Return the (X, Y) coordinate for the center point of the cell that contains the specified text.  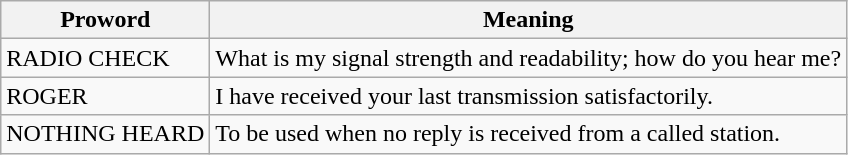
Meaning (528, 20)
To be used when no reply is received from a called station. (528, 134)
ROGER (106, 96)
RADIO CHECK (106, 58)
NOTHING HEARD (106, 134)
I have received your last transmission satisfactorily. (528, 96)
Proword (106, 20)
What is my signal strength and readability; how do you hear me? (528, 58)
